Provide the (x, y) coordinate of the cell's center where the given text is located.  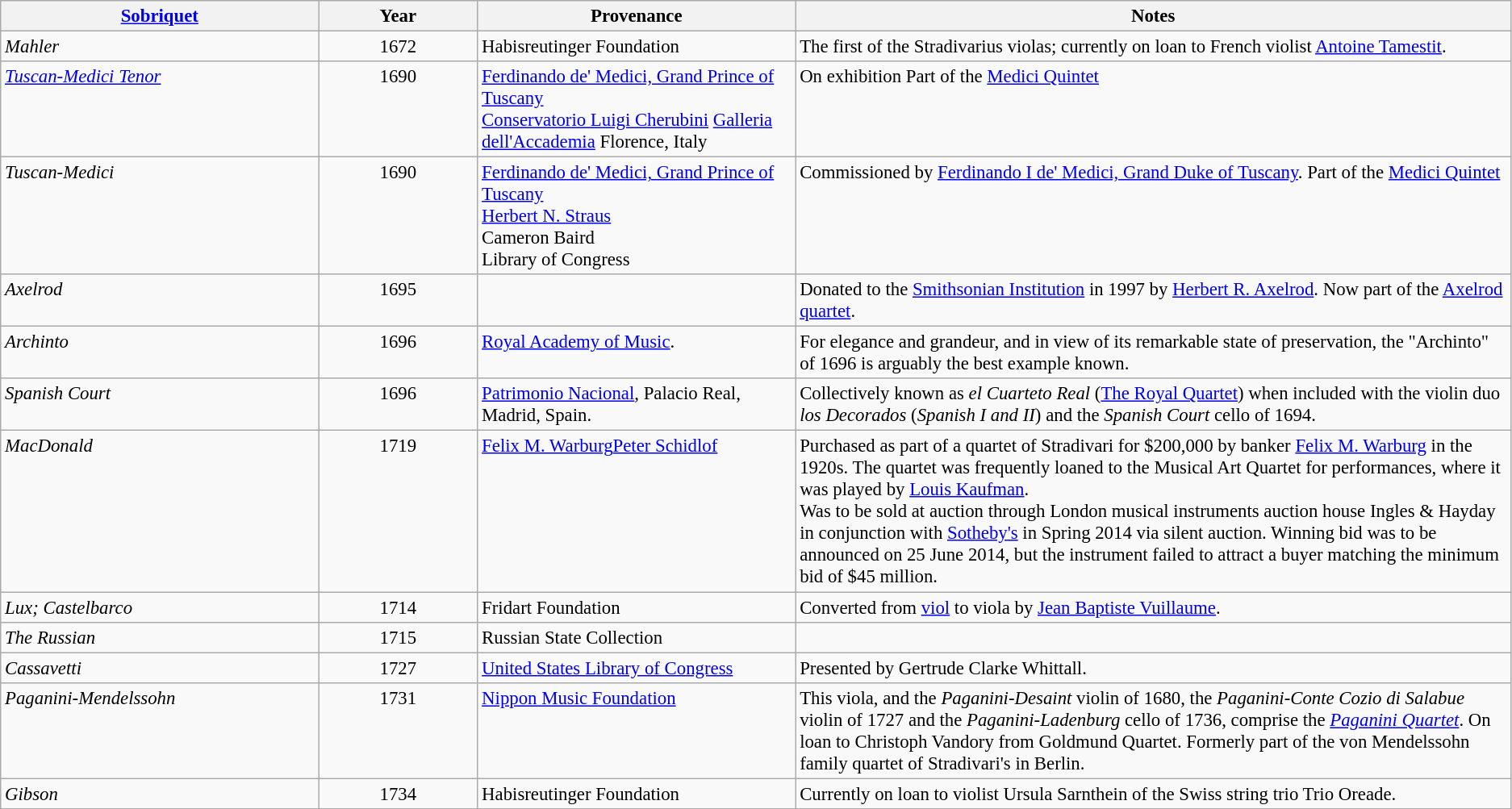
The Russian (160, 637)
Paganini-Mendelssohn (160, 731)
1727 (399, 668)
Patrimonio Nacional, Palacio Real, Madrid, Spain. (637, 405)
Sobriquet (160, 16)
Converted from viol to viola by Jean Baptiste Vuillaume. (1154, 607)
1714 (399, 607)
1719 (399, 511)
Cassavetti (160, 668)
Provenance (637, 16)
On exhibition Part of the Medici Quintet (1154, 110)
Felix M. WarburgPeter Schidlof (637, 511)
Tuscan-Medici Tenor (160, 110)
Archinto (160, 353)
Tuscan-Medici (160, 216)
Russian State Collection (637, 637)
Notes (1154, 16)
Axelrod (160, 300)
MacDonald (160, 511)
Nippon Music Foundation (637, 731)
Commissioned by Ferdinando I de' Medici, Grand Duke of Tuscany. Part of the Medici Quintet (1154, 216)
Year (399, 16)
Ferdinando de' Medici, Grand Prince of TuscanyHerbert N. StrausCameron BairdLibrary of Congress (637, 216)
Mahler (160, 47)
Ferdinando de' Medici, Grand Prince of TuscanyConservatorio Luigi Cherubini Galleria dell'Accademia Florence, Italy (637, 110)
Currently on loan to violist Ursula Sarnthein of the Swiss string trio Trio Oreade. (1154, 794)
Donated to the Smithsonian Institution in 1997 by Herbert R. Axelrod. Now part of the Axelrod quartet. (1154, 300)
1715 (399, 637)
Gibson (160, 794)
Spanish Court (160, 405)
Royal Academy of Music. (637, 353)
For elegance and grandeur, and in view of its remarkable state of preservation, the "Archinto" of 1696 is arguably the best example known. (1154, 353)
United States Library of Congress (637, 668)
Lux; Castelbarco (160, 607)
1672 (399, 47)
Presented by Gertrude Clarke Whittall. (1154, 668)
1734 (399, 794)
1695 (399, 300)
1731 (399, 731)
Fridart Foundation (637, 607)
The first of the Stradivarius violas; currently on loan to French violist Antoine Tamestit. (1154, 47)
